Provide the (x, y) coordinate of the cell's center where the given text is located.  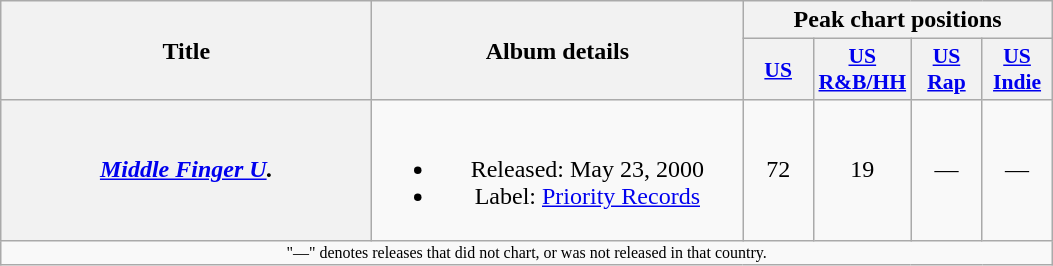
19 (862, 170)
US R&B/HH (862, 70)
US Indie (1018, 70)
Album details (558, 50)
72 (778, 170)
"—" denotes releases that did not chart, or was not released in that country. (527, 252)
Peak chart positions (898, 20)
US (778, 70)
US Rap (946, 70)
Title (186, 50)
Middle Finger U. (186, 170)
Released: May 23, 2000Label: Priority Records (558, 170)
